Detect which cell encompasses the target text, then output its (X, Y) center coordinate. 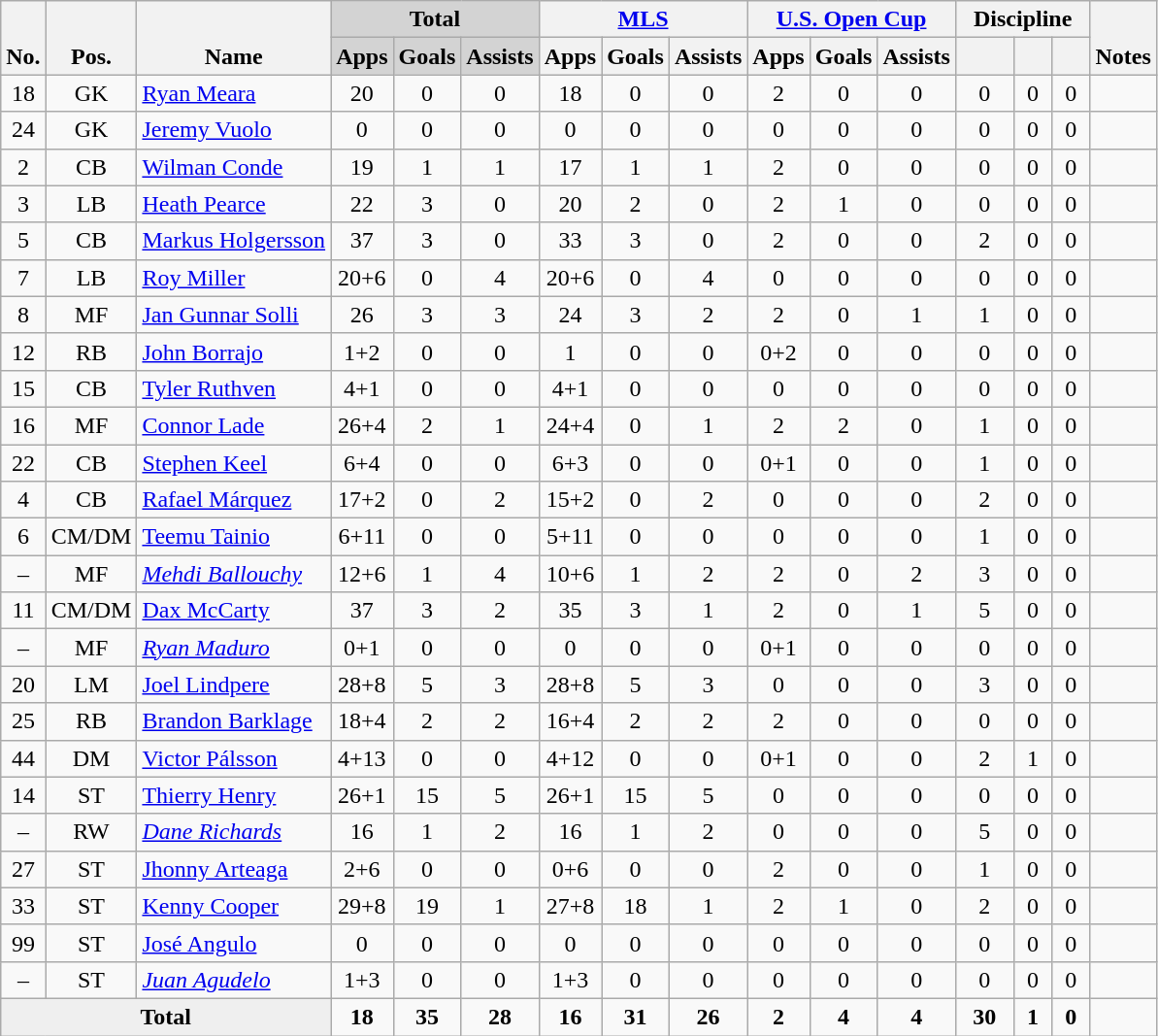
6+4 (362, 463)
Heath Pearce (234, 204)
RW (91, 832)
16+4 (570, 721)
15+2 (570, 500)
Jan Gunnar Solli (234, 315)
17+2 (362, 500)
25 (23, 721)
27 (23, 869)
Pos. (91, 38)
10+6 (570, 574)
29+8 (362, 906)
Teemu Tainio (234, 537)
MLS (643, 19)
Thierry Henry (234, 795)
0+2 (778, 351)
31 (636, 1017)
30 (984, 1017)
1+2 (362, 351)
6+3 (570, 463)
Victor Pálsson (234, 758)
Discipline (1023, 19)
Markus Holgersson (234, 241)
6+11 (362, 537)
Name (234, 38)
17 (570, 167)
Wilman Conde (234, 167)
LM (91, 685)
8 (23, 315)
4+12 (570, 758)
Ryan Maduro (234, 648)
Jeremy Vuolo (234, 130)
Roy Miller (234, 278)
28 (500, 1017)
Dax McCarty (234, 611)
26+4 (362, 425)
5+11 (570, 537)
DM (91, 758)
José Angulo (234, 943)
11 (23, 611)
12+6 (362, 574)
Connor Lade (234, 425)
Dane Richards (234, 832)
Tyler Ruthven (234, 388)
Jhonny Arteaga (234, 869)
2+6 (362, 869)
No. (23, 38)
99 (23, 943)
18+4 (362, 721)
Joel Lindpere (234, 685)
27+8 (570, 906)
12 (23, 351)
Ryan Meara (234, 93)
Stephen Keel (234, 463)
4+13 (362, 758)
0+6 (570, 869)
Notes (1123, 38)
U.S. Open Cup (852, 19)
14 (23, 795)
Mehdi Ballouchy (234, 574)
John Borrajo (234, 351)
24+4 (570, 425)
Rafael Márquez (234, 500)
Kenny Cooper (234, 906)
Juan Agudelo (234, 980)
6 (23, 537)
Brandon Barklage (234, 721)
7 (23, 278)
44 (23, 758)
